Output the [x, y] coordinate of the center of the cell containing the given text.  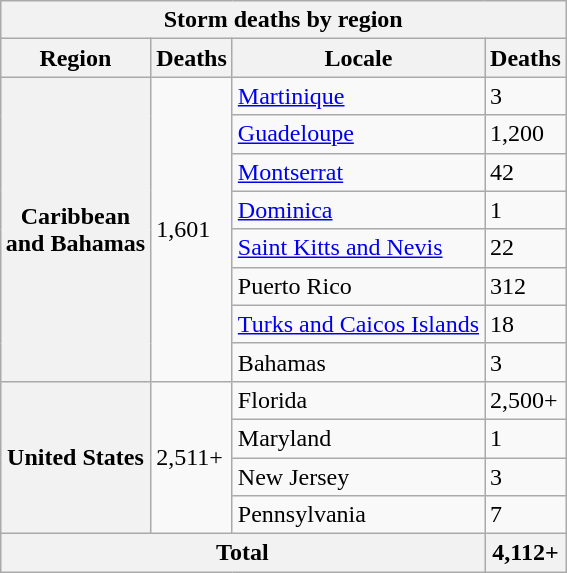
United States [75, 457]
New Jersey [358, 477]
18 [526, 324]
Dominica [358, 210]
Martinique [358, 96]
Storm deaths by region [283, 20]
22 [526, 248]
312 [526, 286]
2,511+ [192, 457]
1,200 [526, 134]
Locale [358, 58]
Florida [358, 400]
Saint Kitts and Nevis [358, 248]
2,500+ [526, 400]
Total [242, 553]
Bahamas [358, 362]
Guadeloupe [358, 134]
1,601 [192, 229]
Caribbean and Bahamas [75, 229]
Turks and Caicos Islands [358, 324]
4,112+ [526, 553]
Montserrat [358, 172]
7 [526, 515]
Maryland [358, 438]
42 [526, 172]
Region [75, 58]
Puerto Rico [358, 286]
Pennsylvania [358, 515]
